Detect which cell encompasses the target text, then output its [x, y] center coordinate. 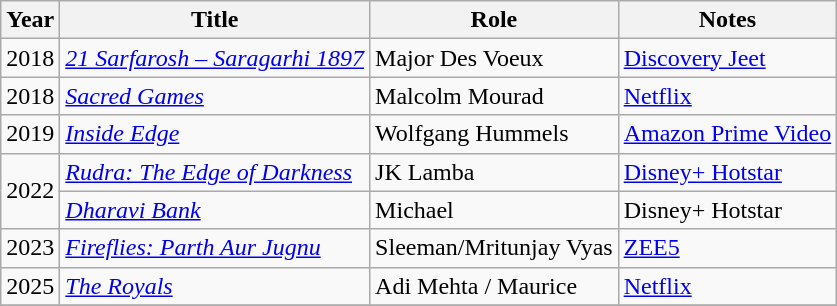
The Royals [215, 286]
Malcolm Mourad [494, 96]
Year [30, 20]
2023 [30, 248]
Dharavi Bank [215, 210]
Discovery Jeet [727, 58]
Inside Edge [215, 134]
2019 [30, 134]
Rudra: The Edge of Darkness [215, 172]
Fireflies: Parth Aur Jugnu [215, 248]
21 Sarfarosh – Saragarhi 1897 [215, 58]
Title [215, 20]
2022 [30, 191]
Sacred Games [215, 96]
JK Lamba [494, 172]
Adi Mehta / Maurice [494, 286]
2025 [30, 286]
Sleeman/Mritunjay Vyas [494, 248]
Michael [494, 210]
Major Des Voeux [494, 58]
Notes [727, 20]
Wolfgang Hummels [494, 134]
Amazon Prime Video [727, 134]
ZEE5 [727, 248]
Role [494, 20]
